Output the [x, y] coordinate of the center of the cell containing the given text.  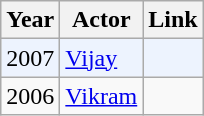
2007 [30, 58]
Vijay [102, 58]
Link [173, 20]
Actor [102, 20]
Year [30, 20]
Vikram [102, 96]
2006 [30, 96]
